Search for the cell housing the specified text and yield its (X, Y) center coordinate. 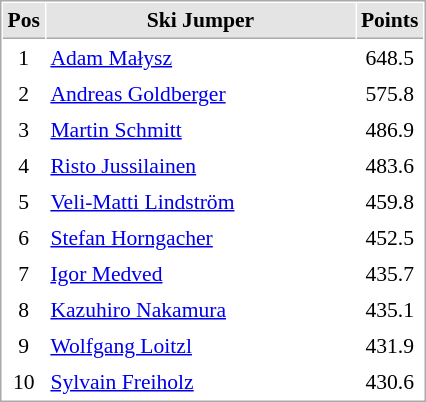
452.5 (390, 237)
430.6 (390, 381)
648.5 (390, 57)
Stefan Horngacher (200, 237)
483.6 (390, 165)
431.9 (390, 345)
Sylvain Freiholz (200, 381)
459.8 (390, 201)
2 (24, 93)
Igor Medved (200, 273)
7 (24, 273)
4 (24, 165)
Risto Jussilainen (200, 165)
Ski Jumper (200, 21)
Kazuhiro Nakamura (200, 309)
Pos (24, 21)
Andreas Goldberger (200, 93)
10 (24, 381)
6 (24, 237)
5 (24, 201)
575.8 (390, 93)
3 (24, 129)
435.7 (390, 273)
9 (24, 345)
Veli-Matti Lindström (200, 201)
486.9 (390, 129)
Points (390, 21)
Martin Schmitt (200, 129)
Wolfgang Loitzl (200, 345)
Adam Małysz (200, 57)
8 (24, 309)
435.1 (390, 309)
1 (24, 57)
